Search for the cell housing the specified text and yield its (X, Y) center coordinate. 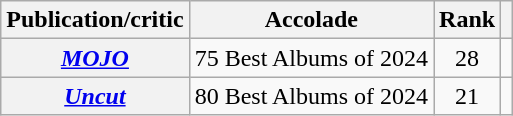
Publication/critic (95, 20)
Rank (468, 20)
75 Best Albums of 2024 (311, 58)
21 (468, 96)
80 Best Albums of 2024 (311, 96)
Accolade (311, 20)
Uncut (95, 96)
28 (468, 58)
MOJO (95, 58)
